Output the (x, y) coordinate of the center of the cell containing the given text.  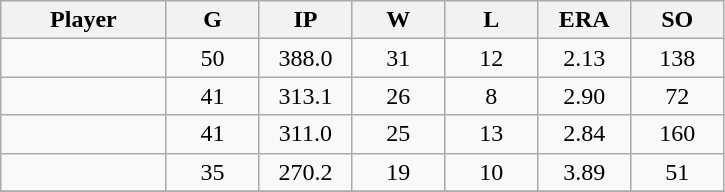
2.13 (584, 58)
10 (492, 172)
25 (398, 134)
270.2 (306, 172)
51 (678, 172)
13 (492, 134)
72 (678, 96)
31 (398, 58)
ERA (584, 20)
138 (678, 58)
2.84 (584, 134)
2.90 (584, 96)
26 (398, 96)
313.1 (306, 96)
19 (398, 172)
IP (306, 20)
3.89 (584, 172)
8 (492, 96)
W (398, 20)
L (492, 20)
35 (212, 172)
12 (492, 58)
50 (212, 58)
SO (678, 20)
388.0 (306, 58)
Player (84, 20)
311.0 (306, 134)
160 (678, 134)
G (212, 20)
